Extract the (x, y) coordinate from the center of the cell holding the provided text.  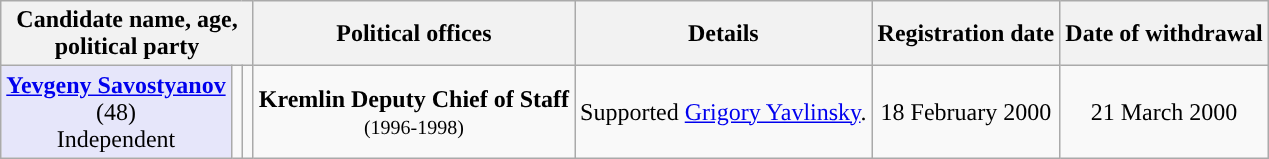
Supported Grigory Yavlinsky. (724, 112)
Details (724, 34)
21 March 2000 (1164, 112)
Yevgeny Savostyanov(48)Independent (116, 112)
Registration date (966, 34)
Kremlin Deputy Chief of Staff(1996-1998) (414, 112)
Candidate name, age,political party (128, 34)
Date of withdrawal (1164, 34)
18 February 2000 (966, 112)
Political offices (414, 34)
